Search for the cell housing the specified text and yield its (X, Y) center coordinate. 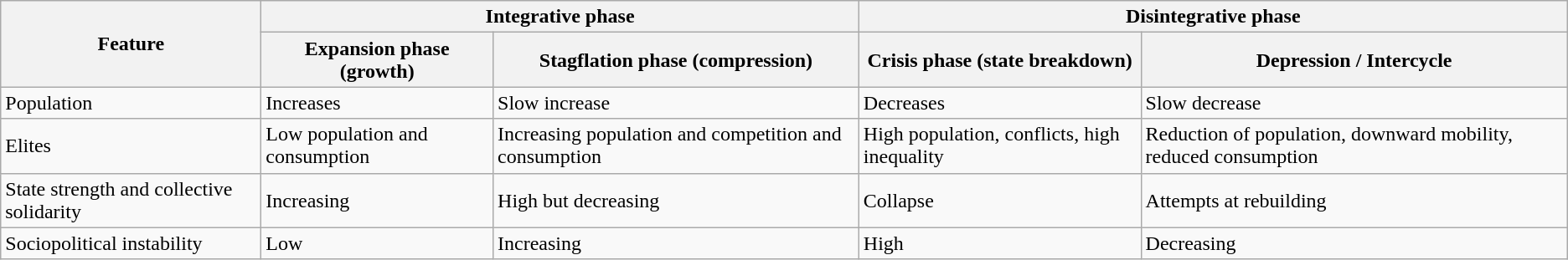
High population, conflicts, high inequality (1000, 145)
Disintegrative phase (1213, 17)
Expansion phase (growth) (377, 60)
Population (131, 103)
Decreasing (1354, 243)
Increases (377, 103)
State strength and collective solidarity (131, 201)
Decreases (1000, 103)
High (1000, 243)
Increasing population and competition and consumption (677, 145)
Feature (131, 43)
High but decreasing (677, 201)
Slow decrease (1354, 103)
Slow increase (677, 103)
Attempts at rebuilding (1354, 201)
Depression / Intercycle (1354, 60)
Collapse (1000, 201)
Elites (131, 145)
Stagflation phase (compression) (677, 60)
Integrative phase (560, 17)
Low population and consumption (377, 145)
Low (377, 243)
Crisis phase (state breakdown) (1000, 60)
Sociopolitical instability (131, 243)
Reduction of population, downward mobility, reduced consumption (1354, 145)
